Provide the (X, Y) coordinate of the cell's center where the given text is located.  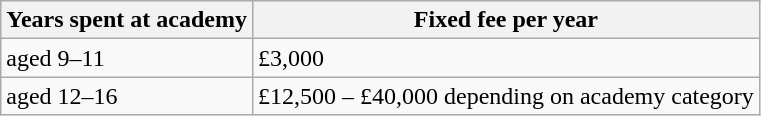
£3,000 (506, 58)
aged 9–11 (127, 58)
Fixed fee per year (506, 20)
£12,500 – £40,000 depending on academy category (506, 96)
aged 12–16 (127, 96)
Years spent at academy (127, 20)
